Locate the cell with the specified text and output its [X, Y] center coordinate. 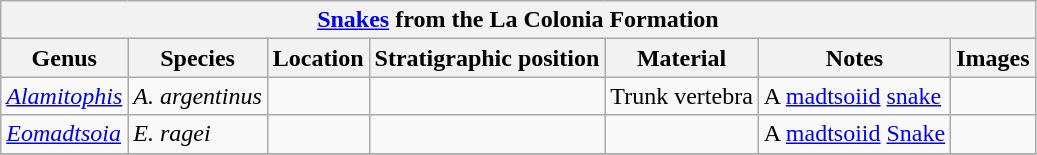
A madtsoiid snake [854, 96]
Species [198, 58]
E. ragei [198, 134]
Alamitophis [64, 96]
Material [682, 58]
A madtsoiid Snake [854, 134]
Snakes from the La Colonia Formation [518, 20]
Images [993, 58]
Trunk vertebra [682, 96]
Notes [854, 58]
Genus [64, 58]
Eomadtsoia [64, 134]
A. argentinus [198, 96]
Stratigraphic position [487, 58]
Location [318, 58]
